Return the (X, Y) coordinate for the center point of the cell that contains the specified text.  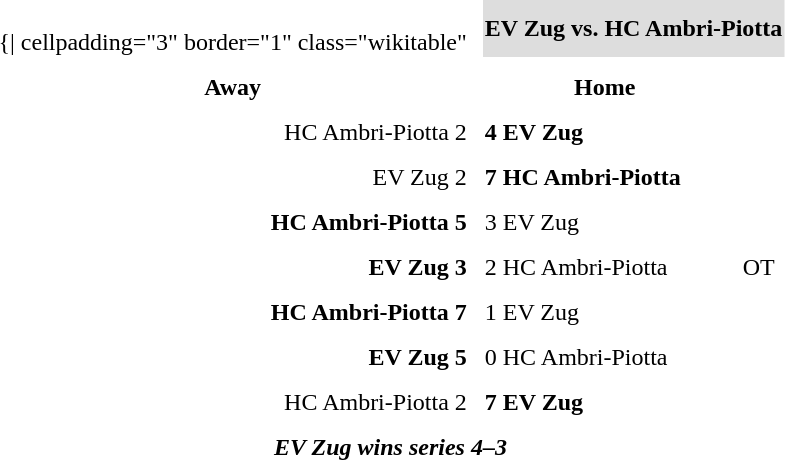
4 EV Zug (604, 132)
3 EV Zug (604, 222)
Home (604, 87)
OT (762, 267)
1 EV Zug (604, 312)
EV Zug vs. HC Ambri-Piotta (634, 28)
7 EV Zug (604, 402)
2 HC Ambri-Piotta (604, 267)
7 HC Ambri-Piotta (604, 177)
0 HC Ambri-Piotta (604, 357)
